For the text-containing cell, return its midpoint in [x, y] coordinate format. 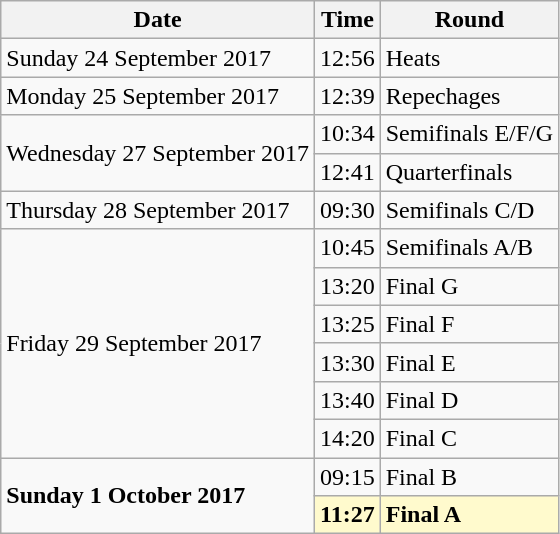
13:20 [347, 286]
Time [347, 20]
Semifinals A/B [469, 248]
Final A [469, 515]
Round [469, 20]
14:20 [347, 438]
Final G [469, 286]
Sunday 24 September 2017 [158, 58]
Heats [469, 58]
12:39 [347, 96]
Quarterfinals [469, 172]
09:15 [347, 477]
09:30 [347, 210]
Wednesday 27 September 2017 [158, 153]
Final B [469, 477]
Thursday 28 September 2017 [158, 210]
11:27 [347, 515]
10:34 [347, 134]
Final C [469, 438]
13:30 [347, 362]
Semifinals C/D [469, 210]
13:25 [347, 324]
Friday 29 September 2017 [158, 343]
12:41 [347, 172]
Date [158, 20]
Monday 25 September 2017 [158, 96]
Repechages [469, 96]
10:45 [347, 248]
12:56 [347, 58]
Semifinals E/F/G [469, 134]
Final D [469, 400]
Final F [469, 324]
Sunday 1 October 2017 [158, 496]
Final E [469, 362]
13:40 [347, 400]
